Return the (X, Y) coordinate for the center point of the cell that contains the specified text.  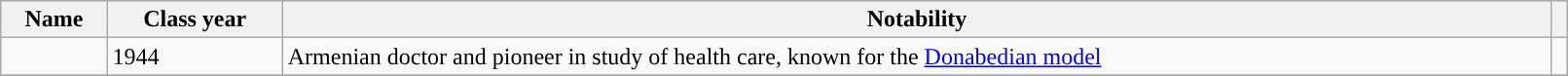
Armenian doctor and pioneer in study of health care, known for the Donabedian model (917, 57)
1944 (195, 57)
Name (55, 19)
Class year (195, 19)
Notability (917, 19)
